For the text-containing cell, return its midpoint in [x, y] coordinate format. 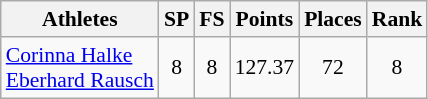
Rank [398, 19]
Corinna HalkeEberhard Rausch [80, 68]
Athletes [80, 19]
Places [333, 19]
SP [176, 19]
FS [212, 19]
Points [264, 19]
72 [333, 68]
127.37 [264, 68]
